Locate the cell with the specified text and output its [x, y] center coordinate. 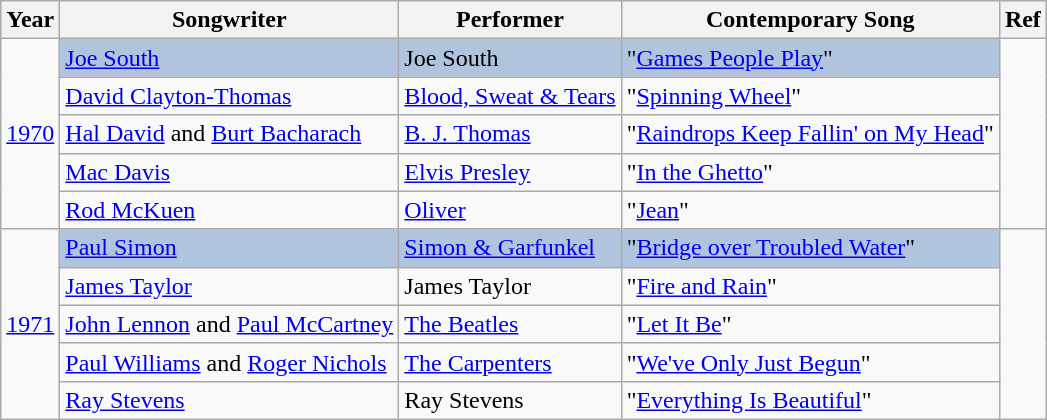
Ref [1022, 20]
Contemporary Song [810, 20]
Hal David and Burt Bacharach [230, 134]
Paul Williams and Roger Nichols [230, 362]
Elvis Presley [510, 172]
"Let It Be" [810, 324]
Songwriter [230, 20]
David Clayton-Thomas [230, 96]
1971 [30, 324]
Paul Simon [230, 248]
Year [30, 20]
Oliver [510, 210]
"Fire and Rain" [810, 286]
The Beatles [510, 324]
"Spinning Wheel" [810, 96]
Performer [510, 20]
Simon & Garfunkel [510, 248]
Rod McKuen [230, 210]
The Carpenters [510, 362]
Mac Davis [230, 172]
"In the Ghetto" [810, 172]
"Jean" [810, 210]
B. J. Thomas [510, 134]
"Raindrops Keep Fallin' on My Head" [810, 134]
"Bridge over Troubled Water" [810, 248]
"We've Only Just Begun" [810, 362]
Blood, Sweat & Tears [510, 96]
"Everything Is Beautiful" [810, 400]
"Games People Play" [810, 58]
1970 [30, 134]
John Lennon and Paul McCartney [230, 324]
